Locate the cell with the specified text and output its (X, Y) center coordinate. 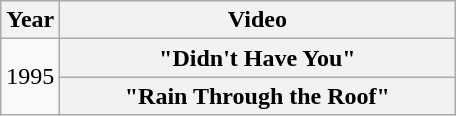
"Rain Through the Roof" (258, 96)
Video (258, 20)
"Didn't Have You" (258, 58)
1995 (30, 77)
Year (30, 20)
